Identify which cell holds the provided text, then report its [x, y] central coordinate. 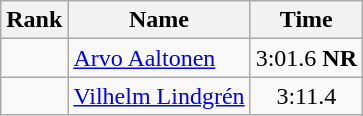
Name [159, 20]
Vilhelm Lindgrén [159, 96]
Time [306, 20]
3:11.4 [306, 96]
Arvo Aaltonen [159, 58]
3:01.6 NR [306, 58]
Rank [34, 20]
